Provide the (X, Y) coordinate of the cell's center where the given text is located.  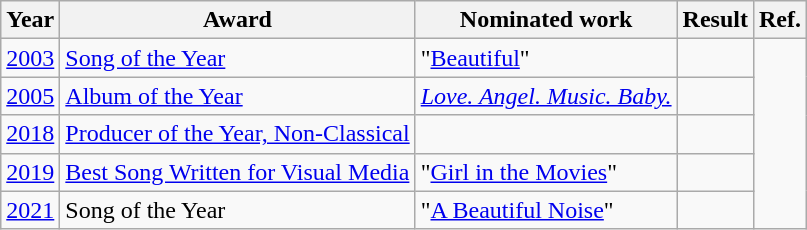
Year (30, 20)
Album of the Year (238, 96)
Love. Angel. Music. Baby. (546, 96)
2005 (30, 96)
Best Song Written for Visual Media (238, 172)
"A Beautiful Noise" (546, 210)
2003 (30, 58)
Ref. (780, 20)
Producer of the Year, Non-Classical (238, 134)
2018 (30, 134)
Award (238, 20)
Result (715, 20)
2019 (30, 172)
"Girl in the Movies" (546, 172)
Nominated work (546, 20)
"Beautiful" (546, 58)
2021 (30, 210)
